Search for the cell housing the specified text and yield its (X, Y) center coordinate. 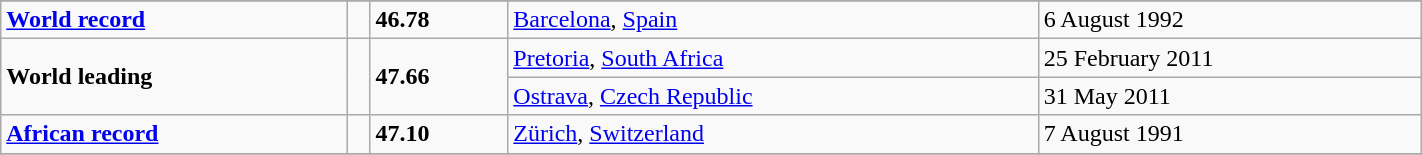
World record (174, 20)
World leading (174, 77)
31 May 2011 (1230, 96)
Zürich, Switzerland (773, 134)
6 August 1992 (1230, 20)
African record (174, 134)
7 August 1991 (1230, 134)
25 February 2011 (1230, 58)
Pretoria, South Africa (773, 58)
47.10 (439, 134)
46.78 (439, 20)
Barcelona, Spain (773, 20)
Ostrava, Czech Republic (773, 96)
47.66 (439, 77)
